For the text-containing cell, return its midpoint in (X, Y) coordinate format. 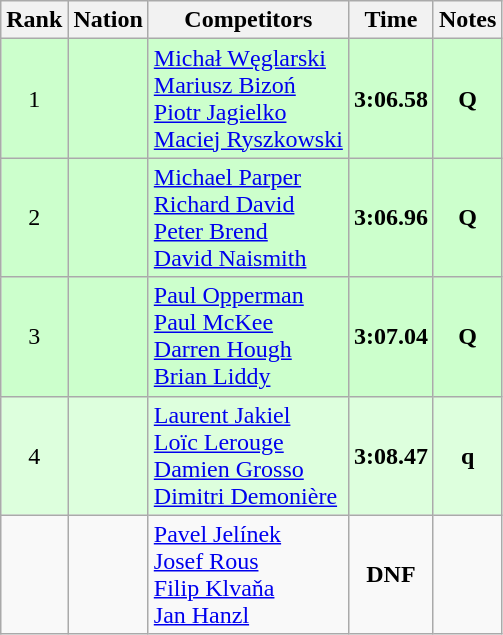
Competitors (248, 20)
3:07.04 (390, 336)
Michael ParperRichard DavidPeter BrendDavid Naismith (248, 218)
DNF (390, 574)
Laurent JakielLoïc LerougeDamien GrossoDimitri Demonière (248, 456)
Rank (34, 20)
4 (34, 456)
Pavel JelínekJosef RousFilip KlvaňaJan Hanzl (248, 574)
3:06.96 (390, 218)
3 (34, 336)
1 (34, 98)
Michał WęglarskiMariusz BizońPiotr JagielkoMaciej Ryszkowski (248, 98)
Time (390, 20)
2 (34, 218)
3:06.58 (390, 98)
q (467, 456)
Nation (108, 20)
Paul OppermanPaul McKeeDarren HoughBrian Liddy (248, 336)
Notes (467, 20)
3:08.47 (390, 456)
